Return the (X, Y) coordinate for the center point of the cell that contains the specified text.  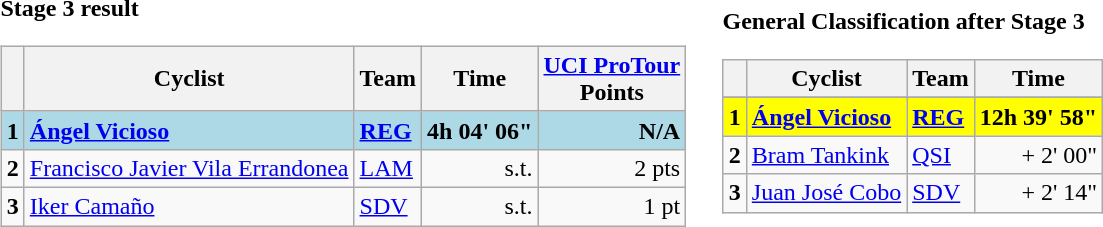
QSI (941, 155)
+ 2' 14" (1038, 193)
UCI ProTourPoints (612, 78)
N/A (612, 130)
12h 39' 58" (1038, 117)
+ 2' 00" (1038, 155)
Francisco Javier Vila Errandonea (189, 168)
1 pt (612, 206)
LAM (388, 168)
Iker Camaño (189, 206)
Juan José Cobo (826, 193)
4h 04' 06" (480, 130)
2 pts (612, 168)
Bram Tankink (826, 155)
